Scan for the cell matching the given text and deliver its [X, Y] coordinate at center. 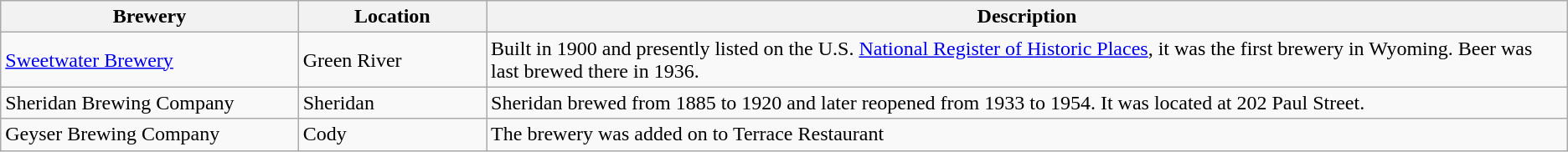
Green River [392, 60]
Geyser Brewing Company [149, 134]
Sheridan [392, 103]
Brewery [149, 17]
Cody [392, 134]
Sheridan brewed from 1885 to 1920 and later reopened from 1933 to 1954. It was located at 202 Paul Street. [1027, 103]
Description [1027, 17]
The brewery was added on to Terrace Restaurant [1027, 134]
Sheridan Brewing Company [149, 103]
Location [392, 17]
Sweetwater Brewery [149, 60]
